Provide the [X, Y] coordinate of the cell's center where the given text is located.  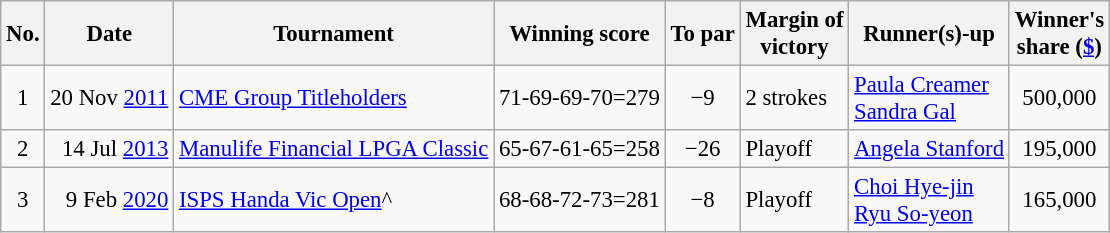
Choi Hye-jin Ryu So-yeon [930, 200]
−9 [702, 98]
Tournament [334, 34]
−8 [702, 200]
1 [23, 98]
165,000 [1059, 200]
Margin ofvictory [794, 34]
Paula Creamer Sandra Gal [930, 98]
Angela Stanford [930, 149]
195,000 [1059, 149]
3 [23, 200]
ISPS Handa Vic Open^ [334, 200]
9 Feb 2020 [110, 200]
Date [110, 34]
20 Nov 2011 [110, 98]
500,000 [1059, 98]
Manulife Financial LPGA Classic [334, 149]
65-67-61-65=258 [580, 149]
No. [23, 34]
2 [23, 149]
2 strokes [794, 98]
Winner'sshare ($) [1059, 34]
14 Jul 2013 [110, 149]
71-69-69-70=279 [580, 98]
Winning score [580, 34]
CME Group Titleholders [334, 98]
68-68-72-73=281 [580, 200]
Runner(s)-up [930, 34]
−26 [702, 149]
To par [702, 34]
